Scan for the cell matching the given text and deliver its [X, Y] coordinate at center. 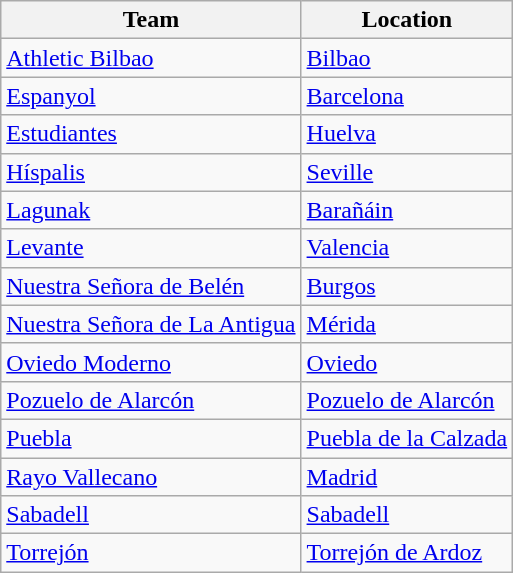
Torrejón [151, 553]
Oviedo Moderno [151, 362]
Espanyol [151, 96]
Madrid [407, 477]
Lagunak [151, 210]
Burgos [407, 286]
Híspalis [151, 172]
Bilbao [407, 58]
Mérida [407, 324]
Location [407, 20]
Barcelona [407, 96]
Athletic Bilbao [151, 58]
Estudiantes [151, 134]
Puebla [151, 438]
Torrejón de Ardoz [407, 553]
Huelva [407, 134]
Valencia [407, 248]
Seville [407, 172]
Oviedo [407, 362]
Puebla de la Calzada [407, 438]
Levante [151, 248]
Rayo Vallecano [151, 477]
Team [151, 20]
Nuestra Señora de La Antigua [151, 324]
Barañáin [407, 210]
Nuestra Señora de Belén [151, 286]
